Scan for the cell matching the given text and deliver its (x, y) coordinate at center. 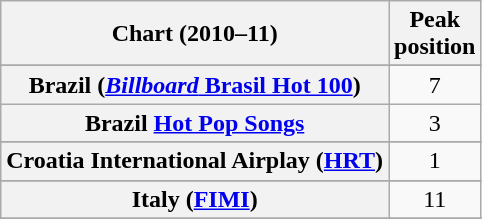
Croatia International Airplay (HRT) (195, 161)
Chart (2010–11) (195, 34)
Brazil (Billboard Brasil Hot 100) (195, 85)
11 (435, 199)
Peakposition (435, 34)
Brazil Hot Pop Songs (195, 123)
Italy (FIMI) (195, 199)
3 (435, 123)
7 (435, 85)
1 (435, 161)
